Capture the cell that displays the provided text and extract its [X, Y] central coordinate. 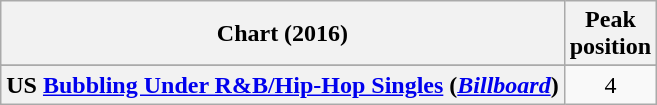
4 [610, 85]
Peak position [610, 34]
Chart (2016) [282, 34]
US Bubbling Under R&B/Hip-Hop Singles (Billboard) [282, 85]
